From the cell containing the given text, extract its center point as (x, y) coordinate. 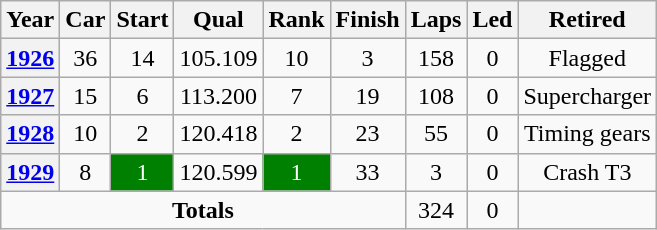
1927 (30, 96)
Rank (296, 20)
108 (436, 96)
158 (436, 58)
14 (142, 58)
36 (86, 58)
7 (296, 96)
Crash T3 (588, 172)
Supercharger (588, 96)
19 (368, 96)
Led (492, 20)
1928 (30, 134)
Totals (203, 210)
15 (86, 96)
Timing gears (588, 134)
Finish (368, 20)
23 (368, 134)
8 (86, 172)
55 (436, 134)
1926 (30, 58)
Year (30, 20)
324 (436, 210)
120.418 (218, 134)
105.109 (218, 58)
6 (142, 96)
113.200 (218, 96)
33 (368, 172)
Car (86, 20)
120.599 (218, 172)
Flagged (588, 58)
Start (142, 20)
Retired (588, 20)
1929 (30, 172)
Laps (436, 20)
Qual (218, 20)
